Capture the cell that displays the provided text and extract its [x, y] central coordinate. 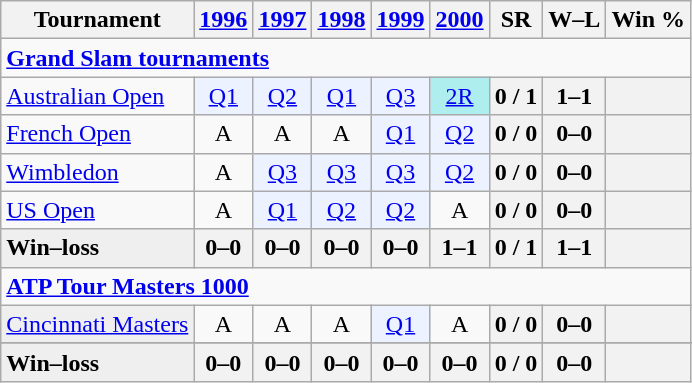
Grand Slam tournaments [346, 58]
2R [460, 96]
1998 [342, 20]
Australian Open [98, 96]
1999 [400, 20]
French Open [98, 134]
Win % [648, 20]
US Open [98, 210]
1996 [224, 20]
Wimbledon [98, 172]
W–L [574, 20]
Cincinnati Masters [98, 324]
ATP Tour Masters 1000 [346, 286]
2000 [460, 20]
SR [516, 20]
Tournament [98, 20]
1997 [282, 20]
